Identify which cell holds the provided text, then report its [X, Y] central coordinate. 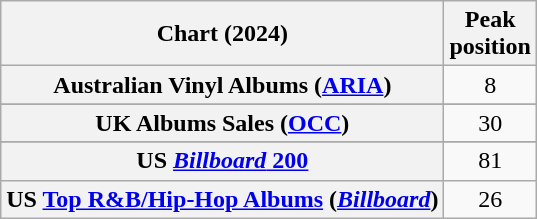
8 [490, 85]
81 [490, 161]
Australian Vinyl Albums (ARIA) [222, 85]
30 [490, 123]
Peakposition [490, 34]
Chart (2024) [222, 34]
26 [490, 199]
US Top R&B/Hip-Hop Albums (Billboard) [222, 199]
UK Albums Sales (OCC) [222, 123]
US Billboard 200 [222, 161]
